Search for the cell housing the specified text and yield its [X, Y] center coordinate. 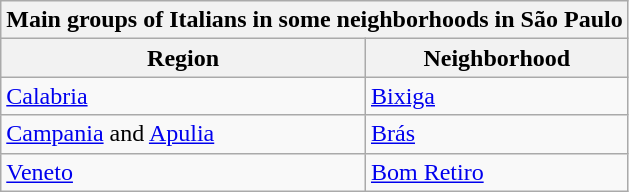
Main groups of Italians in some neighborhoods in São Paulo [314, 20]
Bixiga [496, 96]
Region [184, 58]
Calabria [184, 96]
Veneto [184, 172]
Bom Retiro [496, 172]
Campania and Apulia [184, 134]
Neighborhood [496, 58]
Brás [496, 134]
